Return the (X, Y) coordinate for the center point of the cell that contains the specified text.  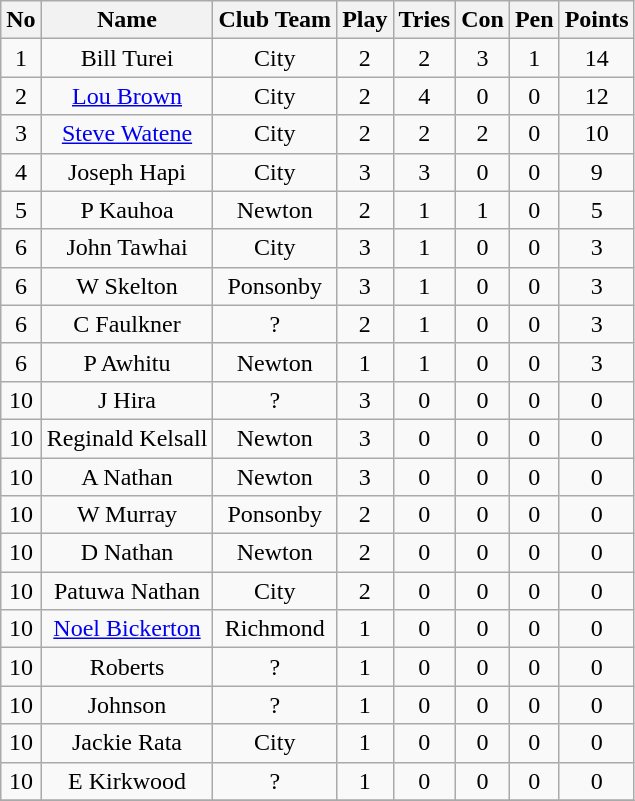
Club Team (275, 20)
Reginald Kelsall (127, 438)
Richmond (275, 629)
W Murray (127, 515)
Tries (424, 20)
Play (365, 20)
Steve Watene (127, 134)
E Kirkwood (127, 781)
No (21, 20)
Bill Turei (127, 58)
Johnson (127, 705)
Name (127, 20)
C Faulkner (127, 324)
Points (596, 20)
Jackie Rata (127, 743)
9 (596, 172)
D Nathan (127, 553)
Lou Brown (127, 96)
14 (596, 58)
Pen (534, 20)
P Kauhoa (127, 210)
12 (596, 96)
Patuwa Nathan (127, 591)
Con (483, 20)
A Nathan (127, 477)
Joseph Hapi (127, 172)
W Skelton (127, 286)
Roberts (127, 667)
J Hira (127, 400)
Noel Bickerton (127, 629)
John Tawhai (127, 248)
P Awhitu (127, 362)
